Return the (x, y) coordinate for the center point of the cell that contains the specified text.  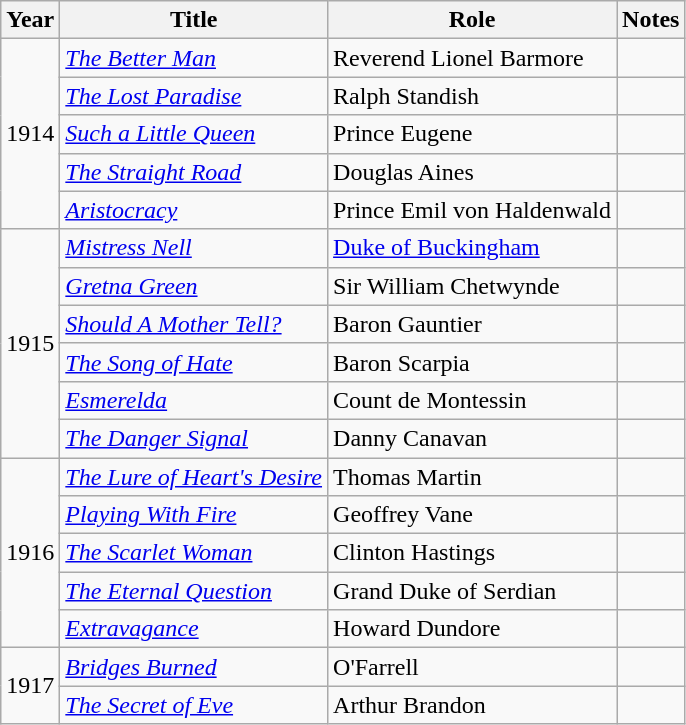
The Song of Hate (194, 362)
Arthur Brandon (472, 705)
Year (30, 20)
Danny Canavan (472, 438)
Baron Scarpia (472, 362)
Such a Little Queen (194, 134)
Reverend Lionel Barmore (472, 58)
Playing With Fire (194, 515)
Role (472, 20)
Title (194, 20)
The Lure of Heart's Desire (194, 477)
Baron Gauntier (472, 324)
Count de Montessin (472, 400)
Geoffrey Vane (472, 515)
1916 (30, 553)
1914 (30, 134)
Ralph Standish (472, 96)
Gretna Green (194, 286)
1915 (30, 343)
Mistress Nell (194, 248)
O'Farrell (472, 667)
Prince Emil von Haldenwald (472, 210)
Notes (651, 20)
Extravagance (194, 629)
Duke of Buckingham (472, 248)
Thomas Martin (472, 477)
Douglas Aines (472, 172)
The Better Man (194, 58)
Grand Duke of Serdian (472, 591)
The Secret of Eve (194, 705)
Howard Dundore (472, 629)
The Eternal Question (194, 591)
The Lost Paradise (194, 96)
Should A Mother Tell? (194, 324)
Clinton Hastings (472, 553)
Prince Eugene (472, 134)
The Danger Signal (194, 438)
The Straight Road (194, 172)
Aristocracy (194, 210)
1917 (30, 686)
The Scarlet Woman (194, 553)
Sir William Chetwynde (472, 286)
Esmerelda (194, 400)
Bridges Burned (194, 667)
